Output the (X, Y) coordinate of the center of the cell containing the given text.  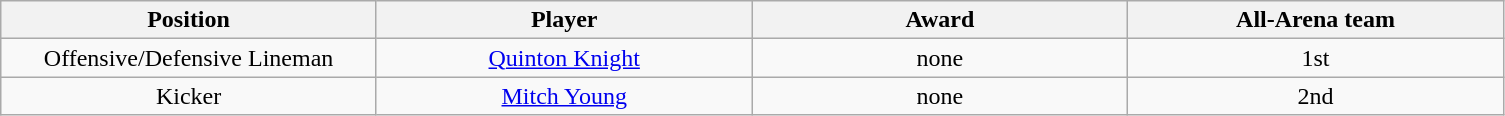
Mitch Young (564, 96)
2nd (1316, 96)
Offensive/Defensive Lineman (189, 58)
Player (564, 20)
Kicker (189, 96)
Quinton Knight (564, 58)
1st (1316, 58)
All-Arena team (1316, 20)
Position (189, 20)
Award (940, 20)
